Output the [X, Y] coordinate of the center of the cell containing the given text.  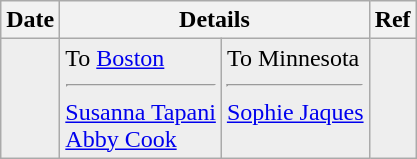
Date [30, 20]
To BostonSusanna TapaniAbby Cook [141, 98]
Details [214, 20]
Ref [392, 20]
To MinnesotaSophie Jaques [295, 98]
